Pinpoint the cell where the given text exists, returning its [x, y] midpoint coordinate. 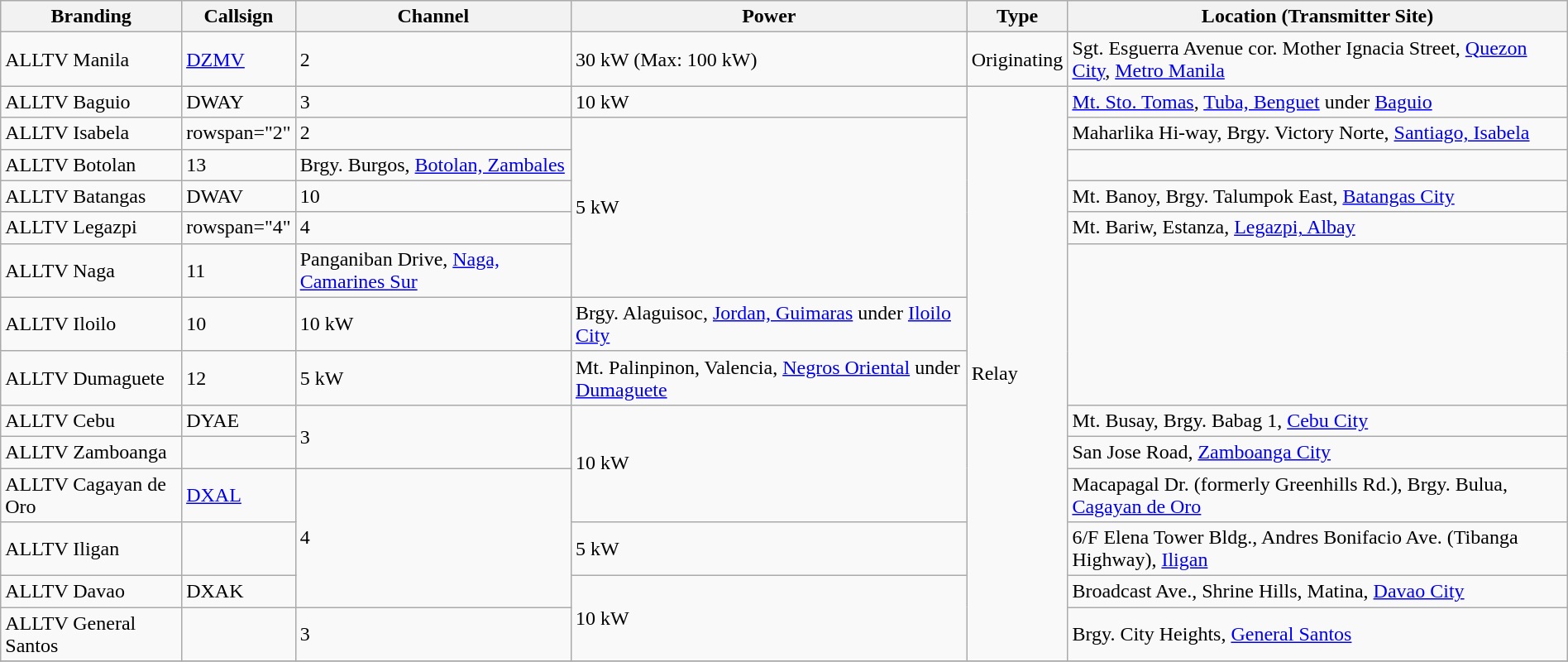
ALLTV Dumaguete [91, 377]
DWAV [239, 196]
Sgt. Esguerra Avenue cor. Mother Ignacia Street, Quezon City, Metro Manila [1317, 60]
12 [239, 377]
Branding [91, 17]
Mt. Banoy, Brgy. Talumpok East, Batangas City [1317, 196]
ALLTV Manila [91, 60]
ALLTV Iligan [91, 549]
DYAE [239, 420]
Mt. Busay, Brgy. Babag 1, Cebu City [1317, 420]
6/F Elena Tower Bldg., Andres Bonifacio Ave. (Tibanga Highway), Iligan [1317, 549]
ALLTV Legazpi [91, 228]
San Jose Road, Zamboanga City [1317, 452]
11 [239, 270]
ALLTV Iloilo [91, 324]
ALLTV Davao [91, 592]
Type [1017, 17]
Mt. Palinpinon, Valencia, Negros Oriental under Dumaguete [769, 377]
ALLTV Botolan [91, 165]
Brgy. Burgos, Botolan, Zambales [433, 165]
Callsign [239, 17]
Originating [1017, 60]
30 kW (Max: 100 kW) [769, 60]
Mt. Bariw, Estanza, Legazpi, Albay [1317, 228]
ALLTV General Santos [91, 634]
ALLTV Isabela [91, 133]
Panganiban Drive, Naga, Camarines Sur [433, 270]
ALLTV Batangas [91, 196]
Relay [1017, 374]
rowspan="4" [239, 228]
Broadcast Ave., Shrine Hills, Matina, Davao City [1317, 592]
DZMV [239, 60]
Maharlika Hi-way, Brgy. Victory Norte, Santiago, Isabela [1317, 133]
ALLTV Baguio [91, 102]
ALLTV Naga [91, 270]
Brgy. City Heights, General Santos [1317, 634]
Brgy. Alaguisoc, Jordan, Guimaras under Iloilo City [769, 324]
Channel [433, 17]
Mt. Sto. Tomas, Tuba, Benguet under Baguio [1317, 102]
Power [769, 17]
ALLTV Cagayan de Oro [91, 495]
Macapagal Dr. (formerly Greenhills Rd.), Brgy. Bulua, Cagayan de Oro [1317, 495]
DXAL [239, 495]
Location (Transmitter Site) [1317, 17]
rowspan="2" [239, 133]
ALLTV Zamboanga [91, 452]
DWAY [239, 102]
DXAK [239, 592]
ALLTV Cebu [91, 420]
13 [239, 165]
